Provide the (X, Y) coordinate of the cell's center where the given text is located.  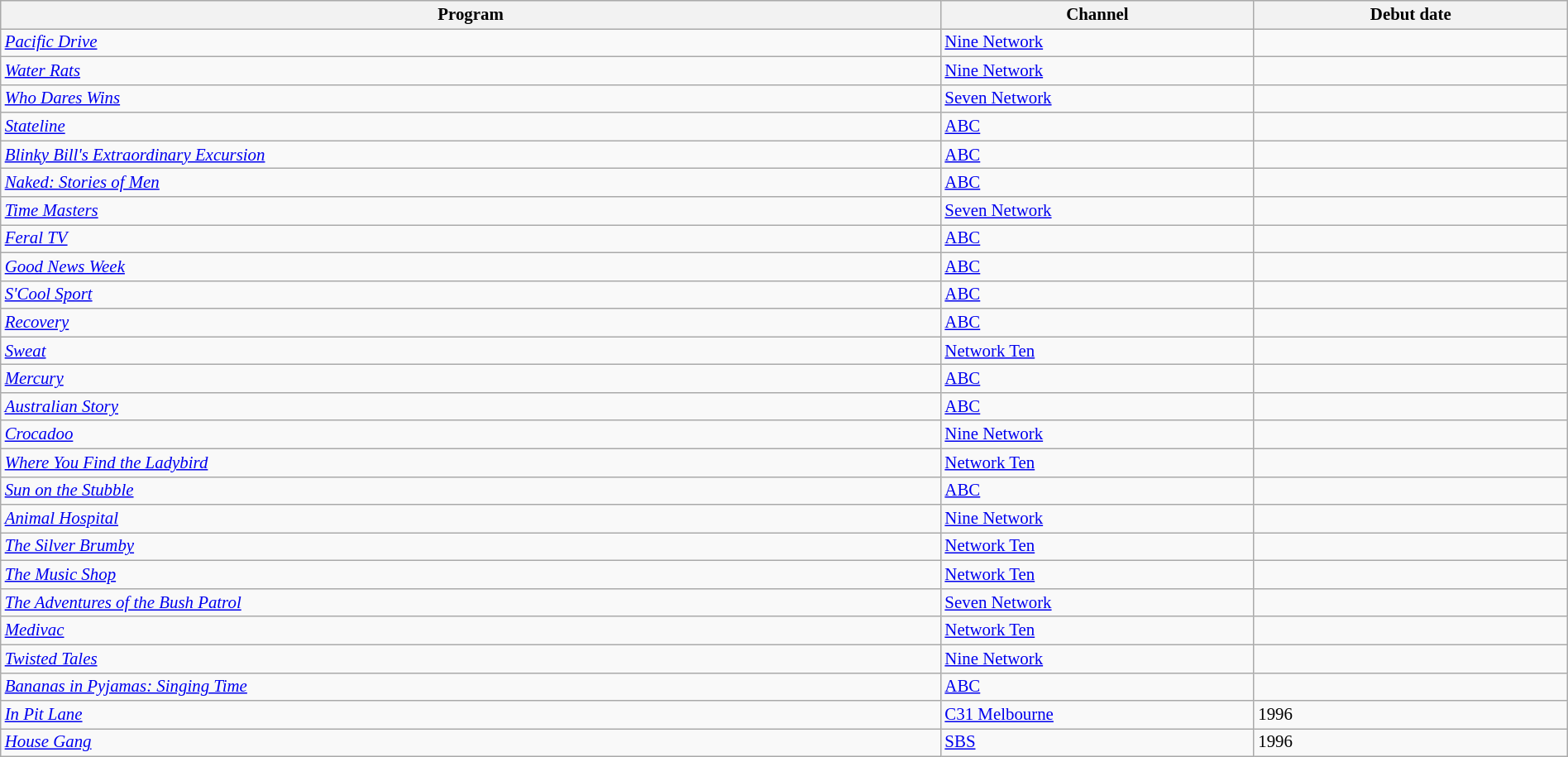
The Silver Brumby (471, 547)
Bananas in Pyjamas: Singing Time (471, 687)
Australian Story (471, 406)
House Gang (471, 743)
C31 Melbourne (1097, 715)
Sweat (471, 351)
In Pit Lane (471, 715)
Animal Hospital (471, 519)
Feral TV (471, 238)
Mercury (471, 379)
Time Masters (471, 211)
SBS (1097, 743)
Program (471, 15)
Who Dares Wins (471, 98)
Where You Find the Ladybird (471, 462)
The Music Shop (471, 575)
Debut date (1411, 15)
Recovery (471, 323)
Crocadoo (471, 434)
Medivac (471, 630)
Channel (1097, 15)
Naked: Stories of Men (471, 183)
Twisted Tales (471, 659)
Sun on the Stubble (471, 491)
Blinky Bill's Extraordinary Excursion (471, 155)
Good News Week (471, 266)
Pacific Drive (471, 42)
Stateline (471, 127)
S'Cool Sport (471, 295)
The Adventures of the Bush Patrol (471, 602)
Water Rats (471, 70)
